Extract the [X, Y] coordinate from the center of the cell holding the provided text.  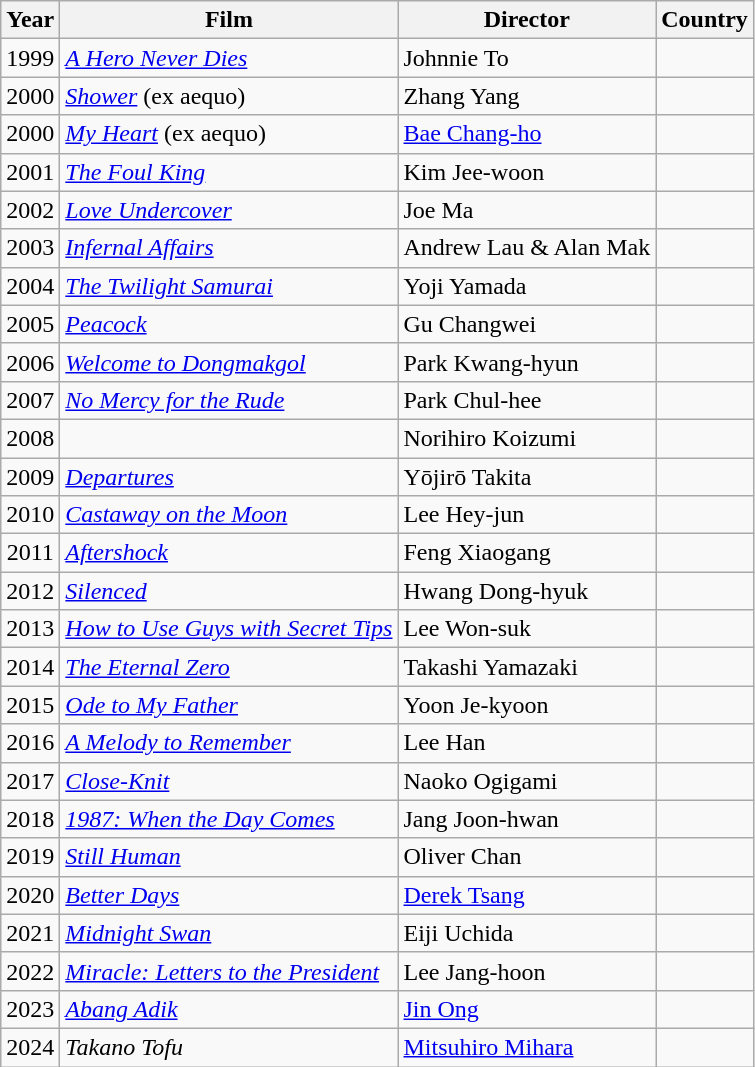
2006 [30, 362]
2017 [30, 781]
2022 [30, 971]
Jin Ong [527, 1009]
The Eternal Zero [229, 667]
Aftershock [229, 553]
Lee Han [527, 743]
Peacock [229, 324]
Infernal Affairs [229, 248]
2020 [30, 895]
Norihiro Koizumi [527, 438]
Yoon Je-kyoon [527, 705]
Shower (ex aequo) [229, 96]
2003 [30, 248]
Lee Jang-hoon [527, 971]
Departures [229, 477]
2013 [30, 629]
Close-Knit [229, 781]
2005 [30, 324]
Year [30, 20]
Eiji Uchida [527, 933]
Country [705, 20]
Andrew Lau & Alan Mak [527, 248]
2010 [30, 515]
How to Use Guys with Secret Tips [229, 629]
Welcome to Dongmakgol [229, 362]
Feng Xiaogang [527, 553]
Midnight Swan [229, 933]
Naoko Ogigami [527, 781]
2011 [30, 553]
Jang Joon-hwan [527, 819]
Park Chul-hee [527, 400]
Park Kwang-hyun [527, 362]
Takashi Yamazaki [527, 667]
No Mercy for the Rude [229, 400]
Film [229, 20]
Gu Changwei [527, 324]
Yoji Yamada [527, 286]
Mitsuhiro Mihara [527, 1047]
2021 [30, 933]
The Twilight Samurai [229, 286]
1999 [30, 58]
2016 [30, 743]
2004 [30, 286]
2009 [30, 477]
The Foul King [229, 172]
Hwang Dong-hyuk [527, 591]
My Heart (ex aequo) [229, 134]
Abang Adik [229, 1009]
Castaway on the Moon [229, 515]
Zhang Yang [527, 96]
Johnnie To [527, 58]
2019 [30, 857]
Takano Tofu [229, 1047]
2012 [30, 591]
Lee Hey-jun [527, 515]
2015 [30, 705]
1987: When the Day Comes [229, 819]
2024 [30, 1047]
2014 [30, 667]
2007 [30, 400]
Miracle: Letters to the President [229, 971]
Lee Won-suk [527, 629]
Bae Chang-ho [527, 134]
Derek Tsang [527, 895]
Oliver Chan [527, 857]
Joe Ma [527, 210]
2001 [30, 172]
2018 [30, 819]
Yōjirō Takita [527, 477]
Ode to My Father [229, 705]
A Melody to Remember [229, 743]
2002 [30, 210]
Kim Jee-woon [527, 172]
Love Undercover [229, 210]
A Hero Never Dies [229, 58]
Better Days [229, 895]
Silenced [229, 591]
2008 [30, 438]
Still Human [229, 857]
Director [527, 20]
2023 [30, 1009]
